Return (X, Y) of the center of cell containing provided text 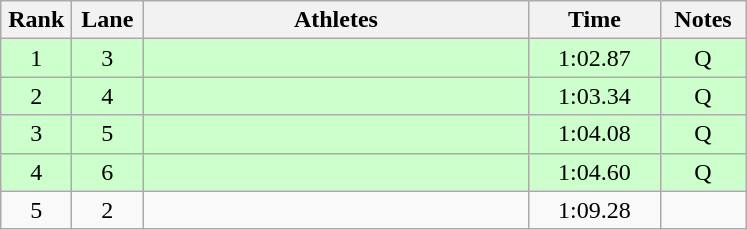
Time (594, 20)
Athletes (336, 20)
1 (36, 58)
6 (108, 172)
1:04.60 (594, 172)
Notes (703, 20)
1:02.87 (594, 58)
1:09.28 (594, 210)
Rank (36, 20)
1:03.34 (594, 96)
Lane (108, 20)
1:04.08 (594, 134)
